Find where the given text appears and provide that cell's center as [x, y] coordinate. 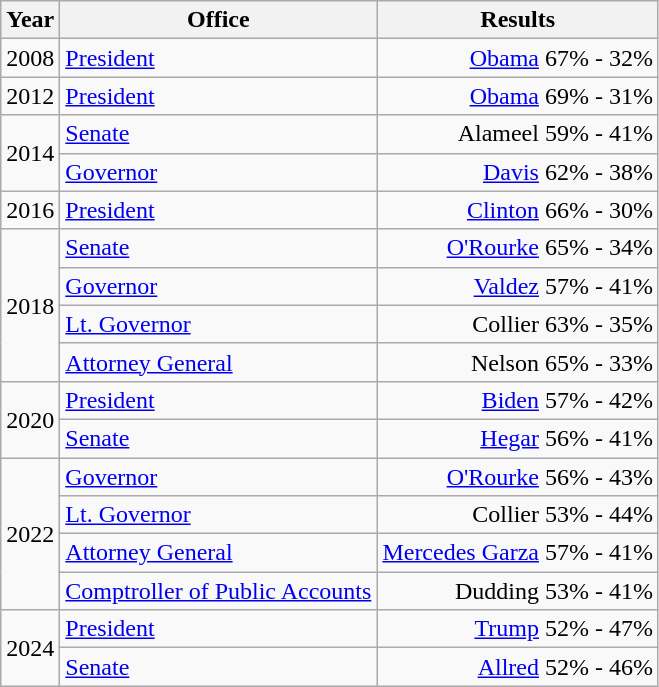
2016 [30, 210]
Biden 57% - 42% [518, 400]
2022 [30, 534]
2018 [30, 305]
Clinton 66% - 30% [518, 210]
Obama 69% - 31% [518, 96]
Obama 67% - 32% [518, 58]
Davis 62% - 38% [518, 172]
O'Rourke 65% - 34% [518, 248]
Trump 52% - 47% [518, 629]
2008 [30, 58]
Allred 52% - 46% [518, 667]
2014 [30, 153]
Collier 53% - 44% [518, 515]
Results [518, 20]
Mercedes Garza 57% - 41% [518, 553]
Year [30, 20]
Collier 63% - 35% [518, 324]
Dudding 53% - 41% [518, 591]
2012 [30, 96]
Office [218, 20]
Comptroller of Public Accounts [218, 591]
2020 [30, 419]
2024 [30, 648]
O'Rourke 56% - 43% [518, 477]
Hegar 56% - 41% [518, 438]
Alameel 59% - 41% [518, 134]
Valdez 57% - 41% [518, 286]
Nelson 65% - 33% [518, 362]
